Find where the given text appears and provide that cell's center as (x, y) coordinate. 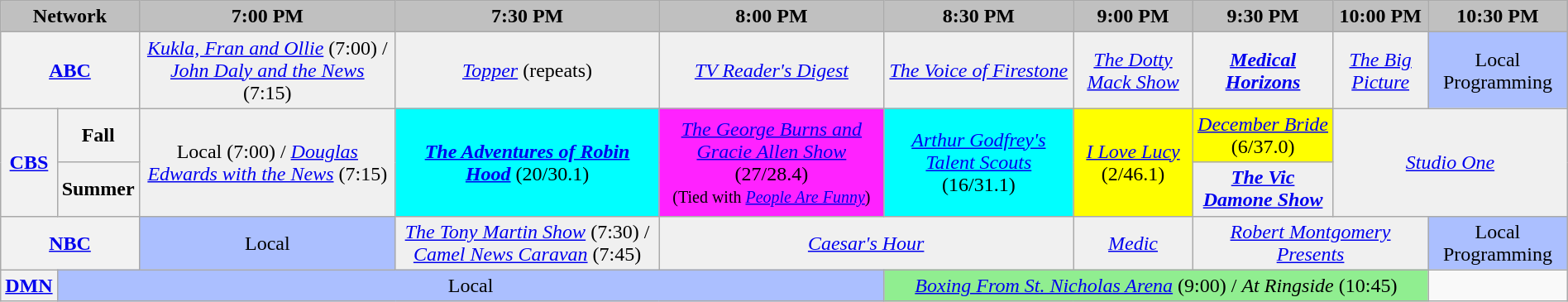
Boxing From St. Nicholas Arena (9:00) / At Ringside (10:45) (1156, 285)
Topper (repeats) (527, 70)
Robert Montgomery Presents (1310, 243)
DMN (29, 285)
8:00 PM (772, 17)
The Adventures of Robin Hood (20/30.1) (527, 162)
December Bride (6/37.0) (1262, 136)
7:30 PM (527, 17)
I Love Lucy (2/46.1) (1133, 162)
The Voice of Firestone (979, 70)
Fall (98, 136)
TV Reader's Digest (772, 70)
The Tony Martin Show (7:30) / Camel News Caravan (7:45) (527, 243)
9:00 PM (1133, 17)
Medical Horizons (1262, 70)
CBS (29, 162)
Medic (1133, 243)
9:30 PM (1262, 17)
Local (7:00) / Douglas Edwards with the News (7:15) (267, 162)
NBC (69, 243)
10:30 PM (1499, 17)
The George Burns and Gracie Allen Show (27/28.4)(Tied with People Are Funny) (772, 162)
7:00 PM (267, 17)
Arthur Godfrey's Talent Scouts (16/31.1) (979, 162)
The Big Picture (1381, 70)
Summer (98, 189)
10:00 PM (1381, 17)
Caesar's Hour (867, 243)
8:30 PM (979, 17)
Kukla, Fran and Ollie (7:00) / John Daly and the News (7:15) (267, 70)
ABC (69, 70)
The Vic Damone Show (1262, 189)
Network (69, 17)
Studio One (1451, 162)
The Dotty Mack Show (1133, 70)
